Determine the [x, y] coordinate at the center of the cell enclosing the given text.  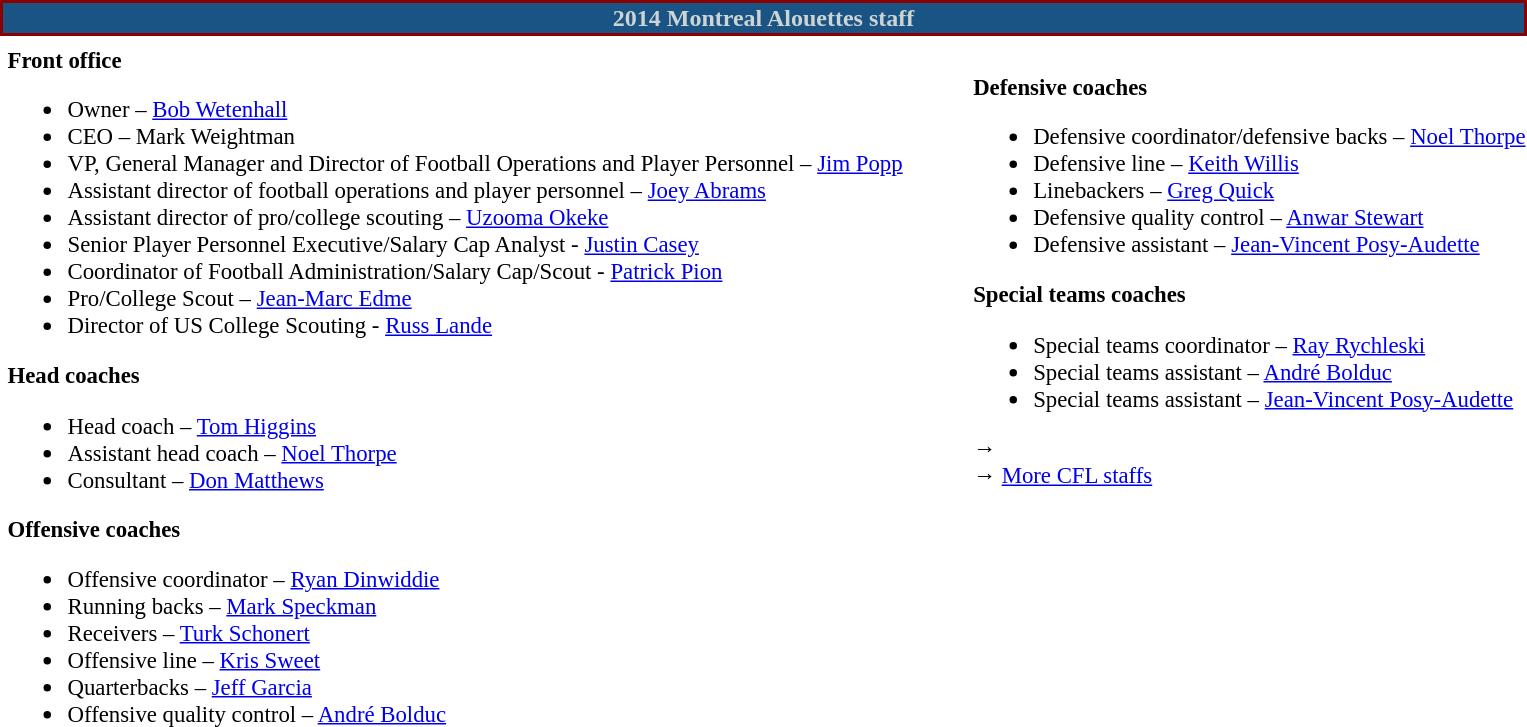
2014 Montreal Alouettes staff [764, 18]
